For the text-containing cell, return its midpoint in [X, Y] coordinate format. 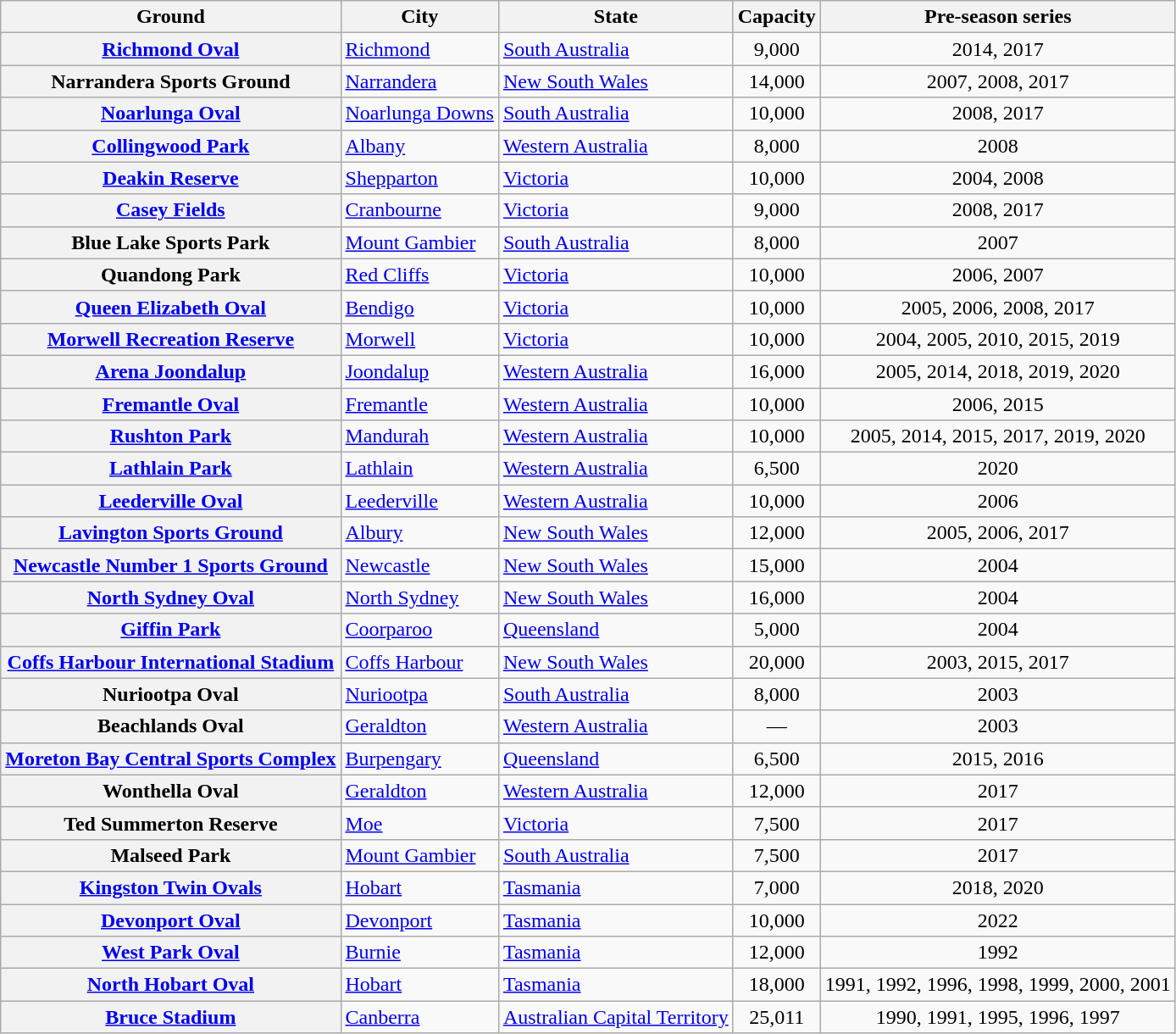
Nuriootpa [419, 694]
Pre-season series [998, 17]
Fremantle Oval [171, 404]
Collingwood Park [171, 146]
Fremantle [419, 404]
Malseed Park [171, 855]
Richmond Oval [171, 49]
Lathlain Park [171, 469]
Albany [419, 146]
15,000 [776, 565]
Narrandera [419, 81]
2005, 2006, 2008, 2017 [998, 307]
2014, 2017 [998, 49]
1991, 1992, 1996, 1998, 1999, 2000, 2001 [998, 985]
Arena Joondalup [171, 371]
2005, 2014, 2018, 2019, 2020 [998, 371]
25,011 [776, 1017]
Ted Summerton Reserve [171, 823]
Blue Lake Sports Park [171, 242]
2008 [998, 146]
Shepparton [419, 178]
Albury [419, 533]
Capacity [776, 17]
North Sydney [419, 598]
2006 [998, 501]
Newcastle [419, 565]
Burpengary [419, 759]
Quandong Park [171, 275]
City [419, 17]
State [615, 17]
Newcastle Number 1 Sports Ground [171, 565]
1992 [998, 953]
2006, 2007 [998, 275]
Narrandera Sports Ground [171, 81]
Devonport Oval [171, 920]
2015, 2016 [998, 759]
Cranbourne [419, 210]
7,000 [776, 887]
Lavington Sports Ground [171, 533]
2007, 2008, 2017 [998, 81]
Beachlands Oval [171, 726]
2005, 2006, 2017 [998, 533]
Ground [171, 17]
2006, 2015 [998, 404]
Mandurah [419, 436]
Coffs Harbour [419, 662]
North Hobart Oval [171, 985]
Morwell Recreation Reserve [171, 339]
Bendigo [419, 307]
2022 [998, 920]
2007 [998, 242]
1990, 1991, 1995, 1996, 1997 [998, 1017]
2020 [998, 469]
Coorparoo [419, 630]
14,000 [776, 81]
Burnie [419, 953]
20,000 [776, 662]
Lathlain [419, 469]
Giffin Park [171, 630]
18,000 [776, 985]
2004, 2008 [998, 178]
Coffs Harbour International Stadium [171, 662]
2018, 2020 [998, 887]
Deakin Reserve [171, 178]
Wonthella Oval [171, 791]
2004, 2005, 2010, 2015, 2019 [998, 339]
2005, 2014, 2015, 2017, 2019, 2020 [998, 436]
Noarlunga Oval [171, 114]
Red Cliffs [419, 275]
Devonport [419, 920]
Leederville Oval [171, 501]
Leederville [419, 501]
Noarlunga Downs [419, 114]
Australian Capital Territory [615, 1017]
Nuriootpa Oval [171, 694]
Bruce Stadium [171, 1017]
Richmond [419, 49]
Joondalup [419, 371]
Casey Fields [171, 210]
Moreton Bay Central Sports Complex [171, 759]
Kingston Twin Ovals [171, 887]
— [776, 726]
2003, 2015, 2017 [998, 662]
West Park Oval [171, 953]
Morwell [419, 339]
Moe [419, 823]
North Sydney Oval [171, 598]
Canberra [419, 1017]
Rushton Park [171, 436]
5,000 [776, 630]
Queen Elizabeth Oval [171, 307]
